Return the [X, Y] coordinate for the center point of the cell that contains the specified text.  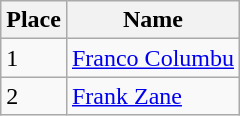
Place [34, 20]
Frank Zane [152, 96]
2 [34, 96]
Name [152, 20]
Franco Columbu [152, 58]
1 [34, 58]
